Output the (x, y) coordinate of the center of the cell containing the given text.  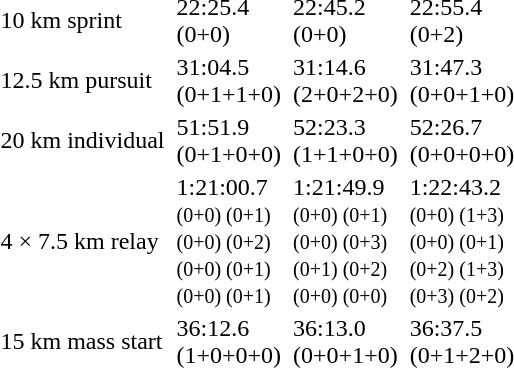
52:23.3(1+1+0+0) (346, 140)
1:21:00.7(0+0) (0+1)(0+0) (0+2)(0+0) (0+1)(0+0) (0+1) (229, 241)
1:21:49.9(0+0) (0+1)(0+0) (0+3)(0+1) (0+2)(0+0) (0+0) (346, 241)
31:04.5(0+1+1+0) (229, 80)
31:14.6(2+0+2+0) (346, 80)
51:51.9(0+1+0+0) (229, 140)
